Determine the [x, y] coordinate at the center of the cell enclosing the given text.  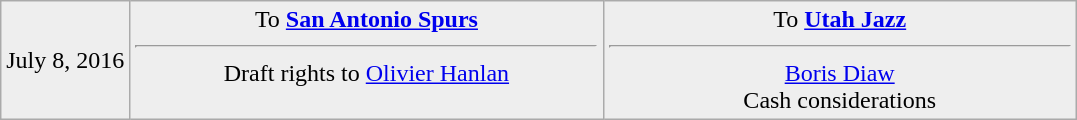
To San Antonio SpursDraft rights to Olivier Hanlan [366, 60]
To Utah JazzBoris DiawCash considerations [840, 60]
July 8, 2016 [66, 60]
